Pinpoint the cell where the given text exists, returning its [x, y] midpoint coordinate. 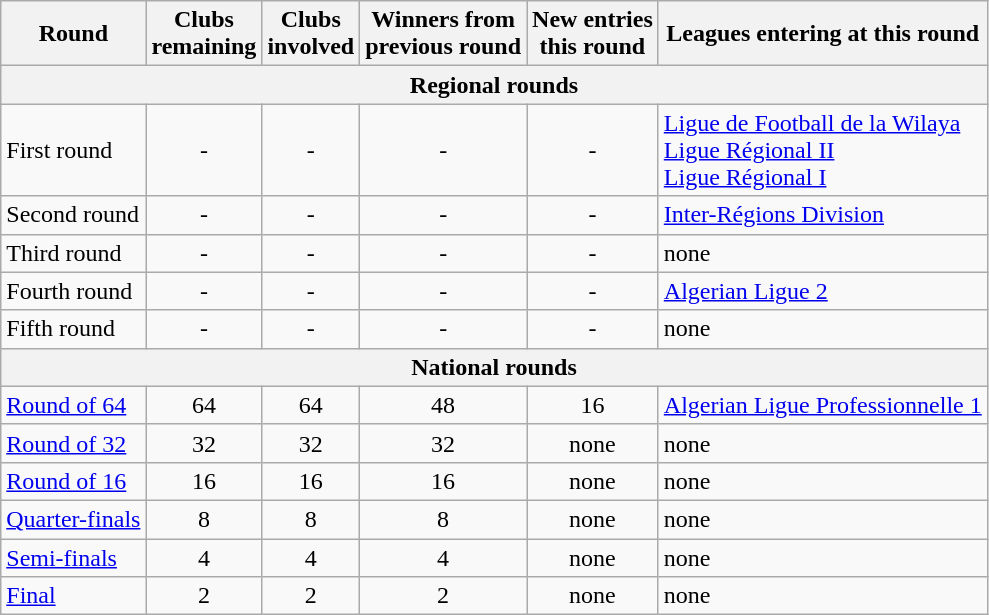
Semi-finals [74, 557]
Quarter-finals [74, 519]
Round of 16 [74, 481]
New entriesthis round [593, 34]
Final [74, 596]
Ligue de Football de la WilayaLigue Régional IILigue Régional I [822, 150]
Second round [74, 215]
Round [74, 34]
National rounds [494, 367]
Fifth round [74, 329]
48 [444, 405]
Fourth round [74, 291]
First round [74, 150]
Clubsremaining [204, 34]
Regional rounds [494, 85]
Algerian Ligue Professionnelle 1 [822, 405]
Clubsinvolved [311, 34]
Inter-Régions Division [822, 215]
Round of 64 [74, 405]
Third round [74, 253]
Round of 32 [74, 443]
Algerian Ligue 2 [822, 291]
Winners fromprevious round [444, 34]
Leagues entering at this round [822, 34]
